For the text-containing cell, return its midpoint in (X, Y) coordinate format. 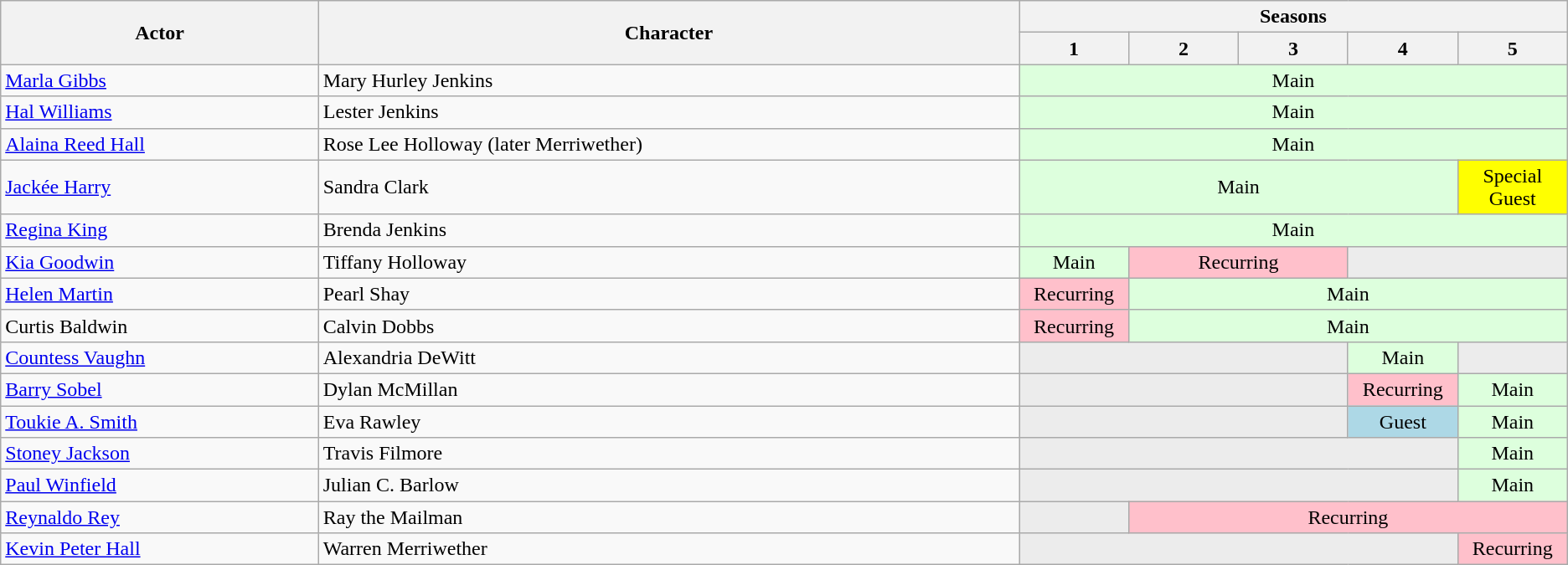
Alaina Reed Hall (159, 144)
1 (1074, 49)
Stoney Jackson (159, 454)
Countess Vaughn (159, 357)
Helen Martin (159, 294)
Sandra Clark (668, 187)
Curtis Baldwin (159, 326)
Kia Goodwin (159, 262)
4 (1402, 49)
Warren Merriwether (668, 549)
Toukie A. Smith (159, 421)
Pearl Shay (668, 294)
Calvin Dobbs (668, 326)
2 (1184, 49)
Character (668, 33)
Guest (1402, 421)
Actor (159, 33)
Barry Sobel (159, 389)
Hal Williams (159, 112)
Ray the Mailman (668, 517)
3 (1293, 49)
Special Guest (1513, 187)
Lester Jenkins (668, 112)
Kevin Peter Hall (159, 549)
Marla Gibbs (159, 80)
Regina King (159, 230)
Paul Winfield (159, 485)
Jackée Harry (159, 187)
Mary Hurley Jenkins (668, 80)
Tiffany Holloway (668, 262)
Eva Rawley (668, 421)
5 (1513, 49)
Alexandria DeWitt (668, 357)
Rose Lee Holloway (later Merriwether) (668, 144)
Dylan McMillan (668, 389)
Travis Filmore (668, 454)
Reynaldo Rey (159, 517)
Brenda Jenkins (668, 230)
Seasons (1293, 17)
Julian C. Barlow (668, 485)
